Identify which cell holds the provided text, then report its (x, y) central coordinate. 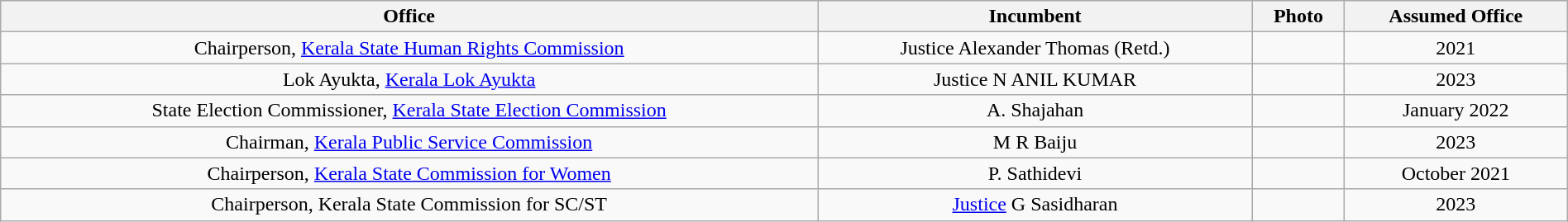
Chairperson, Kerala State Human Rights Commission (409, 48)
Chairman, Kerala Public Service Commission (409, 142)
Chairperson, Kerala State Commission for SC/ST (409, 205)
Lok Ayukta, Kerala Lok Ayukta (409, 79)
Office (409, 17)
Assumed Office (1456, 17)
2021 (1456, 48)
October 2021 (1456, 173)
Justice N ANIL KUMAR (1035, 79)
Chairperson, Kerala State Commission for Women (409, 173)
P. Sathidevi (1035, 173)
Incumbent (1035, 17)
Photo (1298, 17)
A. Shajahan (1035, 111)
Justice G Sasidharan (1035, 205)
State Election Commissioner, Kerala State Election Commission (409, 111)
M R Baiju (1035, 142)
January 2022 (1456, 111)
Justice Alexander Thomas (Retd.) (1035, 48)
